Search for the cell housing the specified text and yield its (X, Y) center coordinate. 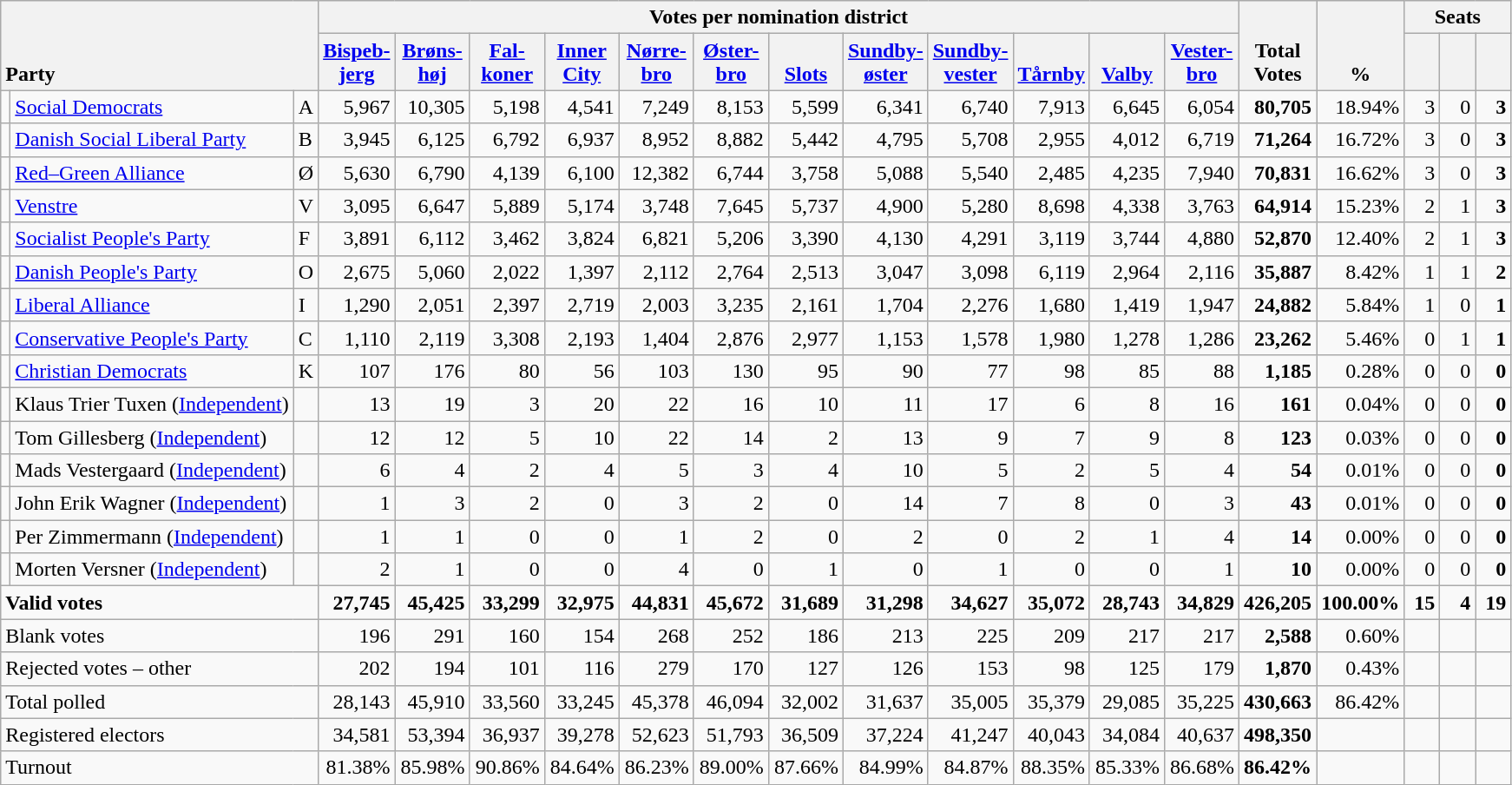
Total Votes (1278, 45)
6,744 (731, 173)
Vester- bro (1202, 63)
2,119 (432, 338)
46,094 (731, 702)
6,100 (582, 173)
2,116 (1202, 272)
85 (1127, 371)
2,719 (582, 305)
54 (1278, 471)
127 (805, 669)
6,112 (432, 239)
77 (970, 371)
16.62% (1361, 173)
15.23% (1361, 206)
43 (1278, 504)
252 (731, 636)
33,560 (507, 702)
Per Zimmermann (Independent) (152, 537)
6,125 (432, 140)
V (306, 206)
Socialist People's Party (152, 239)
Turnout (160, 768)
Ø (306, 173)
0.04% (1361, 404)
Blank votes (160, 636)
5,540 (970, 173)
2,977 (805, 338)
28,143 (357, 702)
29,085 (1127, 702)
36,937 (507, 735)
88 (1202, 371)
3,308 (507, 338)
8,882 (731, 140)
1,947 (1202, 305)
100.00% (1361, 603)
2,764 (731, 272)
279 (656, 669)
40,637 (1202, 735)
176 (432, 371)
28,743 (1127, 603)
4,012 (1127, 140)
2,051 (432, 305)
130 (731, 371)
5.84% (1361, 305)
101 (507, 669)
80 (507, 371)
103 (656, 371)
1,185 (1278, 371)
5,442 (805, 140)
Sundby- øster (885, 63)
116 (582, 669)
44,831 (656, 603)
Seats (1458, 17)
39,278 (582, 735)
6,719 (1202, 140)
1,110 (357, 338)
179 (1202, 669)
3,891 (357, 239)
31,637 (885, 702)
153 (970, 669)
6,792 (507, 140)
2,955 (1051, 140)
7,913 (1051, 107)
Liberal Alliance (152, 305)
52,623 (656, 735)
Social Democrats (152, 107)
4,541 (582, 107)
3,119 (1051, 239)
2,276 (970, 305)
17 (970, 404)
161 (1278, 404)
12.40% (1361, 239)
2,876 (731, 338)
1,578 (970, 338)
Øster- bro (731, 63)
4,130 (885, 239)
5,206 (731, 239)
0.28% (1361, 371)
70,831 (1278, 173)
209 (1051, 636)
6,645 (1127, 107)
2,022 (507, 272)
K (306, 371)
5,967 (357, 107)
Fal- koner (507, 63)
Morten Versner (Independent) (152, 570)
23,262 (1278, 338)
3,744 (1127, 239)
1,419 (1127, 305)
Total polled (160, 702)
2,003 (656, 305)
4,338 (1127, 206)
27,745 (357, 603)
1,278 (1127, 338)
52,870 (1278, 239)
8,698 (1051, 206)
Slots (805, 63)
16.72% (1361, 140)
3,763 (1202, 206)
Rejected votes – other (160, 669)
31,298 (885, 603)
34,084 (1127, 735)
71,264 (1278, 140)
35,225 (1202, 702)
Venstre (152, 206)
35,379 (1051, 702)
36,509 (805, 735)
430,663 (1278, 702)
1,680 (1051, 305)
498,350 (1278, 735)
80,705 (1278, 107)
8,952 (656, 140)
170 (731, 669)
5,630 (357, 173)
4,795 (885, 140)
45,425 (432, 603)
1,404 (656, 338)
5.46% (1361, 338)
81.38% (357, 768)
Valid votes (160, 603)
291 (432, 636)
3,047 (885, 272)
2,588 (1278, 636)
6,119 (1051, 272)
6,937 (582, 140)
84.99% (885, 768)
18.94% (1361, 107)
Valby (1127, 63)
Nørre- bro (656, 63)
4,139 (507, 173)
6,341 (885, 107)
Tårnby (1051, 63)
2,964 (1127, 272)
56 (582, 371)
1,980 (1051, 338)
5,280 (970, 206)
213 (885, 636)
Danish Social Liberal Party (152, 140)
202 (357, 669)
84.87% (970, 768)
34,581 (357, 735)
45,672 (731, 603)
40,043 (1051, 735)
51,793 (731, 735)
Inner City (582, 63)
125 (1127, 669)
85.33% (1127, 768)
0.43% (1361, 669)
5,737 (805, 206)
35,005 (970, 702)
2,513 (805, 272)
34,829 (1202, 603)
126 (885, 669)
45,910 (432, 702)
10,305 (432, 107)
Klaus Trier Tuxen (Independent) (152, 404)
Tom Gillesberg (Independent) (152, 437)
3,945 (357, 140)
3,758 (805, 173)
86.23% (656, 768)
2,397 (507, 305)
Red–Green Alliance (152, 173)
85.98% (432, 768)
5,889 (507, 206)
7,940 (1202, 173)
3,235 (731, 305)
196 (357, 636)
84.64% (582, 768)
1,153 (885, 338)
Christian Democrats (152, 371)
32,002 (805, 702)
6,647 (432, 206)
John Erik Wagner (Independent) (152, 504)
2,193 (582, 338)
I (306, 305)
4,900 (885, 206)
33,299 (507, 603)
Party (160, 45)
5,198 (507, 107)
45,378 (656, 702)
F (306, 239)
41,247 (970, 735)
186 (805, 636)
Bispeb- jerg (357, 63)
64,914 (1278, 206)
35,072 (1051, 603)
2,112 (656, 272)
Votes per nomination district (779, 17)
1,290 (357, 305)
154 (582, 636)
6,740 (970, 107)
0.03% (1361, 437)
3,824 (582, 239)
20 (582, 404)
107 (357, 371)
95 (805, 371)
3,748 (656, 206)
1,286 (1202, 338)
% (1361, 45)
2,161 (805, 305)
32,975 (582, 603)
7,249 (656, 107)
2,675 (357, 272)
5,088 (885, 173)
33,245 (582, 702)
11 (885, 404)
6,054 (1202, 107)
5,708 (970, 140)
7,645 (731, 206)
4,291 (970, 239)
225 (970, 636)
O (306, 272)
6,790 (432, 173)
90 (885, 371)
1,870 (1278, 669)
6,821 (656, 239)
B (306, 140)
4,880 (1202, 239)
A (306, 107)
268 (656, 636)
194 (432, 669)
8,153 (731, 107)
Mads Vestergaard (Independent) (152, 471)
24,882 (1278, 305)
89.00% (731, 768)
15 (1422, 603)
1,397 (582, 272)
37,224 (885, 735)
90.86% (507, 768)
3,390 (805, 239)
426,205 (1278, 603)
34,627 (970, 603)
Registered electors (160, 735)
87.66% (805, 768)
4,235 (1127, 173)
31,689 (805, 603)
Conservative People's Party (152, 338)
5,060 (432, 272)
5,174 (582, 206)
8.42% (1361, 272)
160 (507, 636)
35,887 (1278, 272)
Sundby- vester (970, 63)
12,382 (656, 173)
3,095 (357, 206)
53,394 (432, 735)
5,599 (805, 107)
88.35% (1051, 768)
3,462 (507, 239)
C (306, 338)
2,485 (1051, 173)
86.68% (1202, 768)
123 (1278, 437)
Brøns- høj (432, 63)
1,704 (885, 305)
0.60% (1361, 636)
Danish People's Party (152, 272)
3,098 (970, 272)
